Capture the cell that displays the provided text and extract its (X, Y) central coordinate. 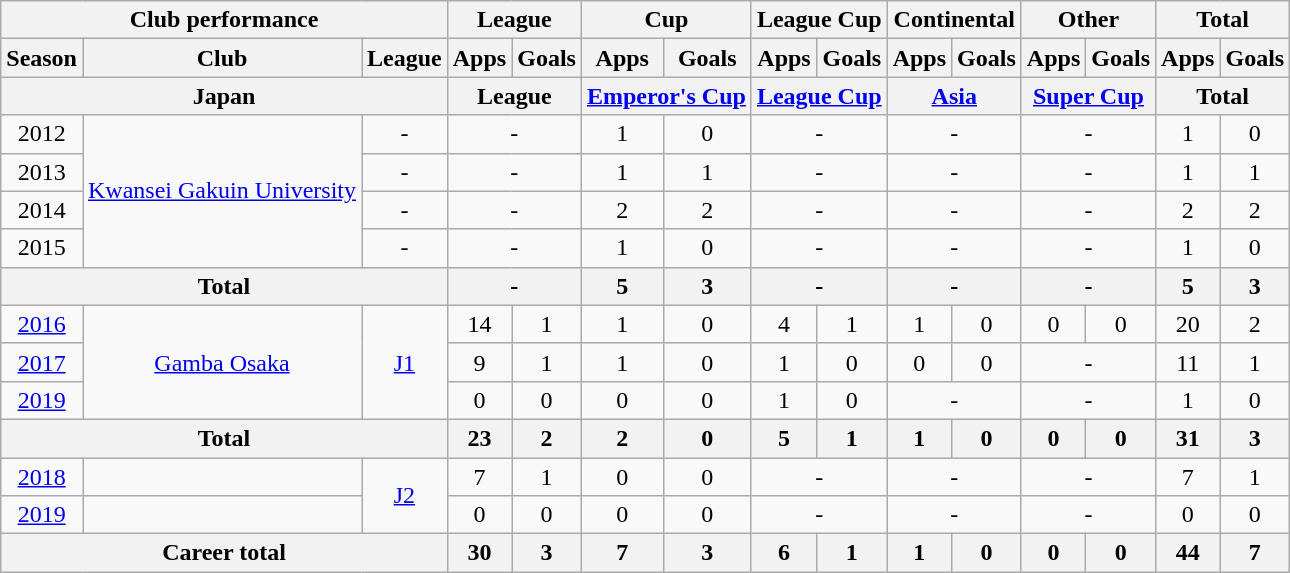
30 (479, 553)
9 (479, 362)
2018 (42, 477)
31 (1188, 438)
2013 (42, 172)
Other (1088, 20)
Kwansei Gakuin University (222, 191)
11 (1188, 362)
14 (479, 324)
2012 (42, 134)
Club (222, 58)
2016 (42, 324)
Gamba Osaka (222, 362)
J1 (405, 362)
6 (784, 553)
Emperor's Cup (666, 96)
20 (1188, 324)
23 (479, 438)
J2 (405, 496)
Club performance (224, 20)
Asia (954, 96)
2015 (42, 248)
44 (1188, 553)
4 (784, 324)
Career total (224, 553)
Cup (666, 20)
Season (42, 58)
Continental (954, 20)
2014 (42, 210)
Super Cup (1088, 96)
Japan (224, 96)
2017 (42, 362)
